For the text-containing cell, return its midpoint in [X, Y] coordinate format. 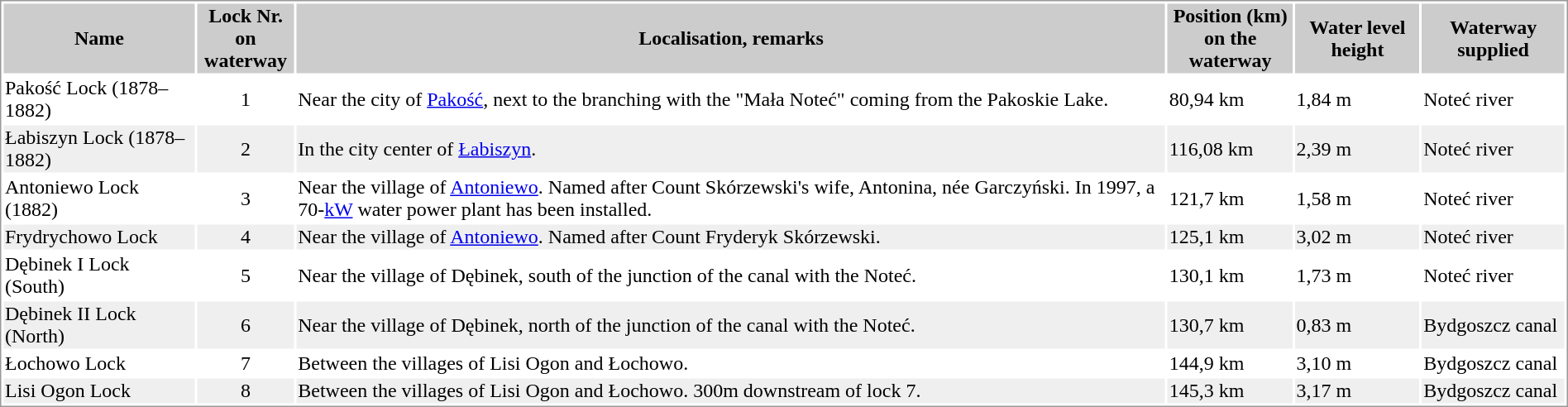
Pakość Lock (1878–1882) [99, 99]
Near the village of Antoniewo. Named after Count Fryderyk Skórzewski. [731, 237]
Lisi Ogon Lock [99, 391]
Near the village of Antoniewo. Named after Count Skórzewski's wife, Antonina, née Garczyński. In 1997, a 70-kW water power plant has been installed. [731, 199]
Position (km)on the waterway [1231, 38]
6 [245, 324]
130,1 km [1231, 275]
2,39 m [1358, 149]
Near the city of Pakość, next to the branching with the "Mała Noteć" coming from the Pakoskie Lake. [731, 99]
144,9 km [1231, 363]
3,02 m [1358, 237]
Dębinek II Lock (North) [99, 324]
1,73 m [1358, 275]
Dębinek I Lock (South) [99, 275]
Between the villages of Lisi Ogon and Łochowo. 300m downstream of lock 7. [731, 391]
80,94 km [1231, 99]
145,3 km [1231, 391]
0,83 m [1358, 324]
7 [245, 363]
Near the village of Dębinek, north of the junction of the canal with the Noteć. [731, 324]
116,08 km [1231, 149]
1 [245, 99]
Antoniewo Lock (1882) [99, 199]
3,10 m [1358, 363]
Near the village of Dębinek, south of the junction of the canal with the Noteć. [731, 275]
In the city center of Łabiszyn. [731, 149]
Łochowo Lock [99, 363]
Between the villages of Lisi Ogon and Łochowo. [731, 363]
Lock Nr. onwaterway [245, 38]
121,7 km [1231, 199]
Water level height [1358, 38]
130,7 km [1231, 324]
5 [245, 275]
1,58 m [1358, 199]
Waterway supplied [1494, 38]
8 [245, 391]
Name [99, 38]
3,17 m [1358, 391]
Localisation, remarks [731, 38]
1,84 m [1358, 99]
3 [245, 199]
Frydrychowo Lock [99, 237]
2 [245, 149]
Łabiszyn Lock (1878–1882) [99, 149]
125,1 km [1231, 237]
4 [245, 237]
